Detect which cell encompasses the target text, then output its (x, y) center coordinate. 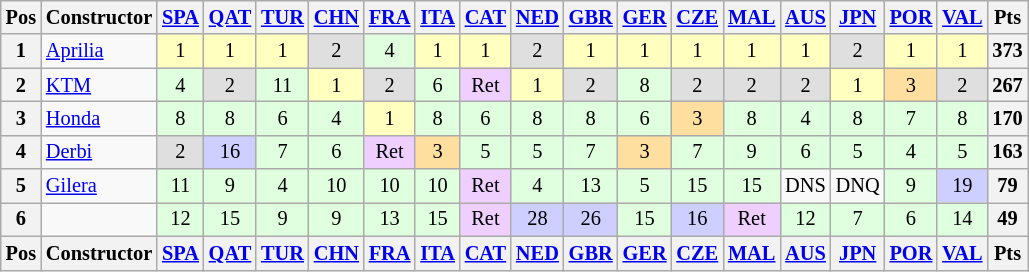
170 (1007, 118)
Derbi (99, 152)
79 (1007, 186)
14 (962, 219)
DNS (805, 186)
KTM (99, 85)
49 (1007, 219)
163 (1007, 152)
Aprilia (99, 51)
19 (962, 186)
373 (1007, 51)
26 (591, 219)
28 (538, 219)
DNQ (858, 186)
Honda (99, 118)
267 (1007, 85)
Gilera (99, 186)
